Output the [X, Y] coordinate of the center of the cell containing the given text.  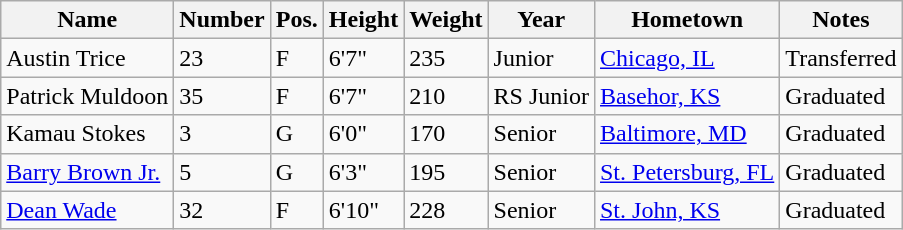
Transferred [841, 58]
195 [446, 172]
Weight [446, 20]
23 [222, 58]
Junior [541, 58]
Austin Trice [88, 58]
St. Petersburg, FL [686, 172]
6'3" [363, 172]
Notes [841, 20]
228 [446, 210]
Dean Wade [88, 210]
Hometown [686, 20]
6'0" [363, 134]
Kamau Stokes [88, 134]
35 [222, 96]
Height [363, 20]
Name [88, 20]
6'10" [363, 210]
Baltimore, MD [686, 134]
3 [222, 134]
Barry Brown Jr. [88, 172]
Patrick Muldoon [88, 96]
32 [222, 210]
235 [446, 58]
Chicago, IL [686, 58]
Pos. [296, 20]
St. John, KS [686, 210]
Number [222, 20]
Year [541, 20]
210 [446, 96]
RS Junior [541, 96]
170 [446, 134]
Basehor, KS [686, 96]
5 [222, 172]
